Return the [x, y] coordinate for the center point of the cell that contains the specified text.  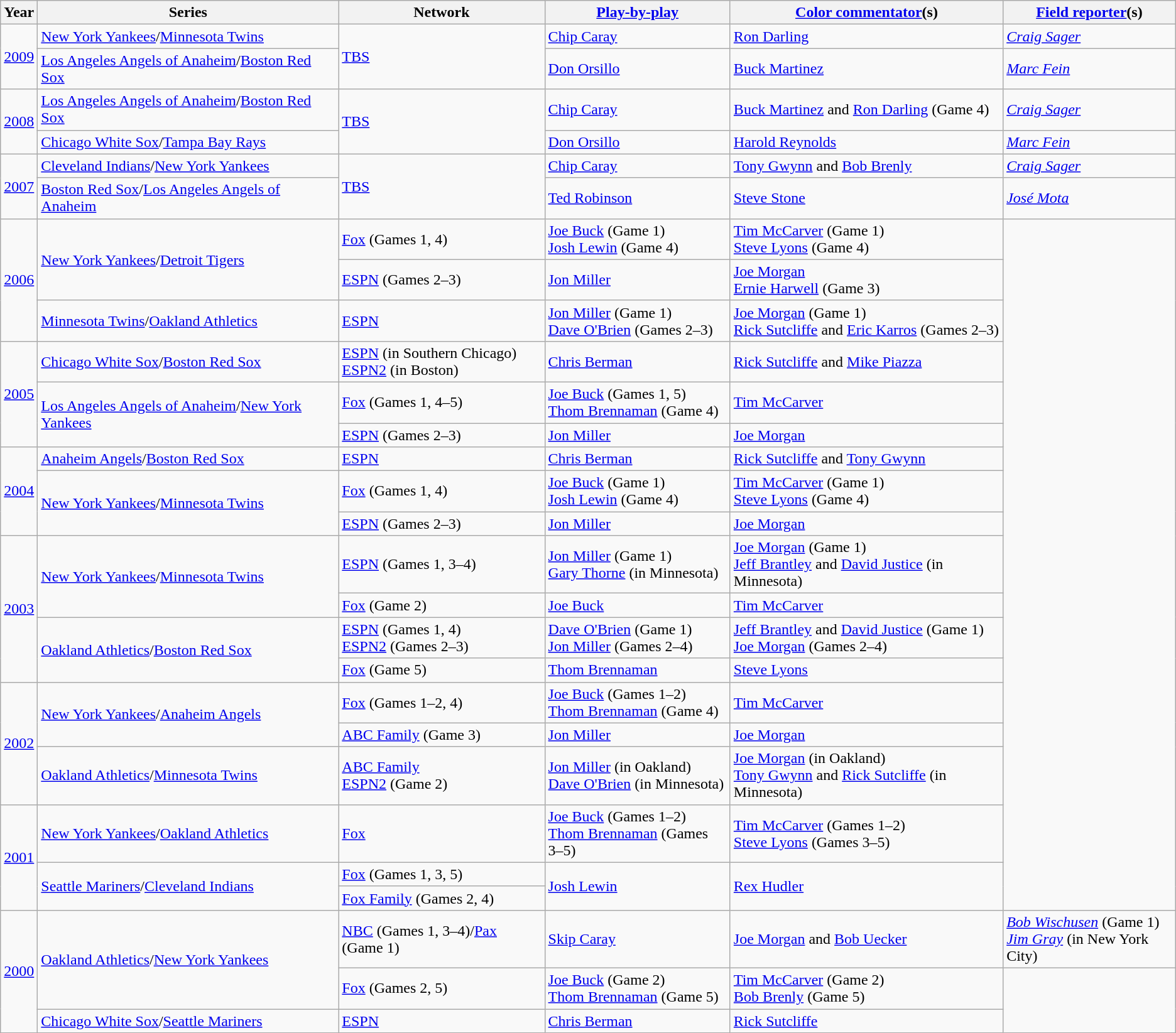
2006 [19, 280]
Oakland Athletics/Boston Red Sox [188, 649]
Skip Caray [637, 939]
Joe Buck (Games 1–2)Thom Brennaman (Games 3–5) [637, 833]
Anaheim Angels/Boston Red Sox [188, 459]
Series [188, 13]
Joe Morgan (in Oakland)Tony Gwynn and Rick Sutcliffe (in Minnesota) [866, 776]
Field reporter(s) [1089, 13]
Jon Miller (Game 1)Gary Thorne (in Minnesota) [637, 565]
Joe Buck (Game 2)Thom Brennaman (Game 5) [637, 988]
Fox (Games 1, 3, 5) [442, 874]
Joe Buck (Games 1–2)Thom Brennaman (Game 4) [637, 702]
Oakland Athletics/New York Yankees [188, 960]
2002 [19, 744]
Fox [442, 833]
Ron Darling [866, 36]
José Mota [1089, 198]
New York Yankees/Detroit Tigers [188, 259]
Rick Sutcliffe and Tony Gwynn [866, 459]
Fox Family (Games 2, 4) [442, 898]
Cleveland Indians/New York Yankees [188, 166]
Joe Buck (Games 1, 5)Thom Brennaman (Game 4) [637, 402]
Josh Lewin [637, 886]
Joe Morgan (Game 1)Rick Sutcliffe and Eric Karros (Games 2–3) [866, 320]
Boston Red Sox/Los Angeles Angels of Anaheim [188, 198]
Seattle Mariners/Cleveland Indians [188, 886]
Fox (Games 1–2, 4) [442, 702]
Rick Sutcliffe [866, 1020]
ESPN (in Southern Chicago)ESPN2 (in Boston) [442, 362]
Buck Martinez [866, 69]
Harold Reynolds [866, 142]
New York Yankees/Anaheim Angels [188, 715]
Rick Sutcliffe and Mike Piazza [866, 362]
2001 [19, 857]
Joe Morgan and Bob Uecker [866, 939]
Dave O'Brien (Game 1)Jon Miller (Games 2–4) [637, 638]
Buck Martinez and Ron Darling (Game 4) [866, 109]
Steve Stone [866, 198]
ABC Family (Game 3) [442, 735]
Fox (Game 5) [442, 670]
Network [442, 13]
Chicago White Sox/Tampa Bay Rays [188, 142]
Fox (Games 1, 4–5) [442, 402]
2008 [19, 122]
2009 [19, 57]
Color commentator(s) [866, 13]
Year [19, 13]
Jon Miller (in Oakland) Dave O'Brien (in Minnesota) [637, 776]
Joe MorganErnie Harwell (Game 3) [866, 280]
Joe Buck [637, 605]
2003 [19, 609]
2004 [19, 491]
New York Yankees/Oakland Athletics [188, 833]
NBC (Games 1, 3–4)/Pax (Game 1) [442, 939]
Minnesota Twins/Oakland Athletics [188, 320]
Bob Wischusen (Game 1)Jim Gray (in New York City) [1089, 939]
Thom Brennaman [637, 670]
Fox (Games 2, 5) [442, 988]
Ted Robinson [637, 198]
Chicago White Sox/Seattle Mariners [188, 1020]
Play-by-play [637, 13]
2000 [19, 971]
Rex Hudler [866, 886]
Steve Lyons [866, 670]
Joe Morgan (Game 1)Jeff Brantley and David Justice (in Minnesota) [866, 565]
2005 [19, 394]
2007 [19, 186]
Tim McCarver (Games 1–2)Steve Lyons (Games 3–5) [866, 833]
ABC FamilyESPN2 (Game 2) [442, 776]
Jon Miller (Game 1)Dave O'Brien (Games 2–3) [637, 320]
ESPN (Games 1, 3–4) [442, 565]
Jeff Brantley and David Justice (Game 1)Joe Morgan (Games 2–4) [866, 638]
Fox (Game 2) [442, 605]
Chicago White Sox/Boston Red Sox [188, 362]
Tim McCarver (Game 2)Bob Brenly (Game 5) [866, 988]
Oakland Athletics/Minnesota Twins [188, 776]
Tony Gwynn and Bob Brenly [866, 166]
Los Angeles Angels of Anaheim/New York Yankees [188, 414]
ESPN (Games 1, 4)ESPN2 (Games 2–3) [442, 638]
